Pinpoint the cell where the given text exists, returning its [x, y] midpoint coordinate. 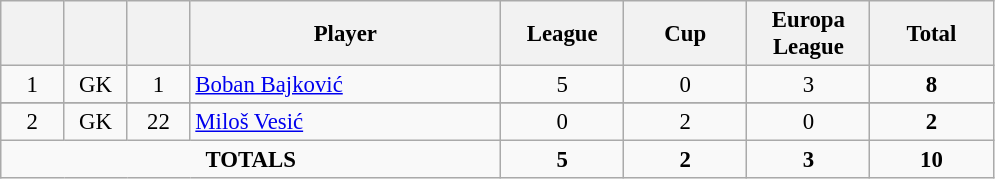
10 [932, 160]
Cup [686, 34]
Total [932, 34]
22 [158, 122]
Boban Bajković [346, 85]
Miloš Vesić [346, 122]
Player [346, 34]
League [562, 34]
TOTALS [251, 160]
8 [932, 85]
Europa League [808, 34]
